Detect which cell encompasses the target text, then output its [X, Y] center coordinate. 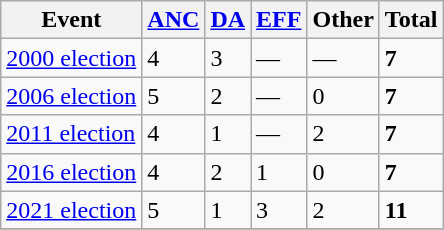
Other [343, 20]
Total [411, 20]
2021 election [72, 210]
2016 election [72, 172]
11 [411, 210]
EFF [279, 20]
2006 election [72, 96]
2000 election [72, 58]
ANC [174, 20]
2011 election [72, 134]
DA [228, 20]
Event [72, 20]
